Scan for the cell matching the given text and deliver its (X, Y) coordinate at center. 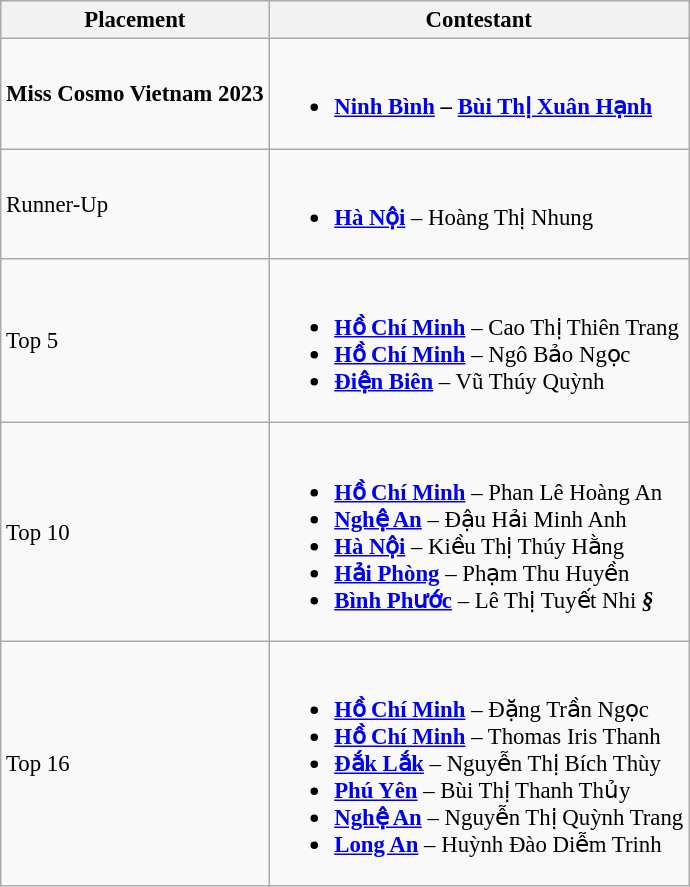
Top 16 (135, 764)
Contestant (479, 20)
Hồ Chí Minh – Cao Thị Thiên TrangHồ Chí Minh – Ngô Bảo NgọcĐiện Biên – Vũ Thúy Quỳnh (479, 341)
Top 5 (135, 341)
Miss Cosmo Vietnam 2023 (135, 94)
Hà Nội – Hoàng Thị Nhung (479, 204)
Runner-Up (135, 204)
Top 10 (135, 532)
Ninh Bình – Bùi Thị Xuân Hạnh (479, 94)
Hồ Chí Minh – Phan Lê Hoàng AnNghệ An – Đậu Hải Minh AnhHà Nội – Kiều Thị Thúy HằngHải Phòng – Phạm Thu HuyềnBình Phước – Lê Thị Tuyết Nhi § (479, 532)
Placement (135, 20)
